Capture the cell that displays the provided text and extract its [X, Y] central coordinate. 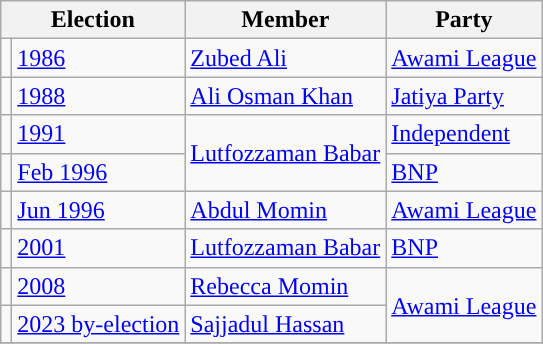
2008 [98, 286]
Jatiya Party [464, 96]
Rebecca Momin [286, 286]
1986 [98, 58]
2001 [98, 248]
Election [93, 20]
Member [286, 20]
Abdul Momin [286, 210]
Feb 1996 [98, 172]
Sajjadul Hassan [286, 324]
1988 [98, 96]
Party [464, 20]
Jun 1996 [98, 210]
1991 [98, 134]
2023 by-election [98, 324]
Ali Osman Khan [286, 96]
Zubed Ali [286, 58]
Independent [464, 134]
